Find where the given text appears and provide that cell's center as [x, y] coordinate. 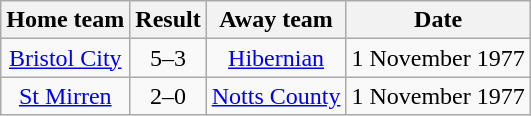
Hibernian [276, 58]
Away team [276, 20]
Home team [66, 20]
Bristol City [66, 58]
5–3 [168, 58]
Result [168, 20]
Notts County [276, 96]
Date [438, 20]
2–0 [168, 96]
St Mirren [66, 96]
